Search for the cell housing the specified text and yield its (X, Y) center coordinate. 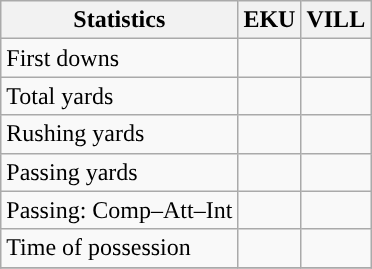
Rushing yards (120, 134)
Total yards (120, 96)
Passing: Comp–Att–Int (120, 210)
Statistics (120, 20)
VILL (336, 20)
EKU (270, 20)
Time of possession (120, 248)
First downs (120, 58)
Passing yards (120, 172)
